Detect which cell encompasses the target text, then output its [X, Y] center coordinate. 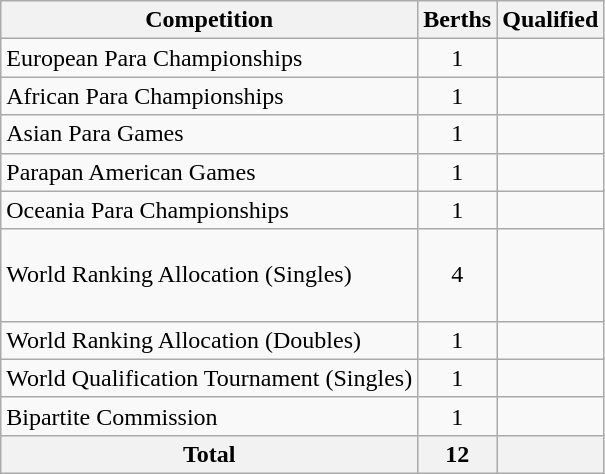
Qualified [550, 20]
Total [210, 454]
European Para Championships [210, 58]
Oceania Para Championships [210, 210]
4 [458, 275]
World Ranking Allocation (Doubles) [210, 340]
Competition [210, 20]
Bipartite Commission [210, 416]
World Ranking Allocation (Singles) [210, 275]
African Para Championships [210, 96]
World Qualification Tournament (Singles) [210, 378]
12 [458, 454]
Berths [458, 20]
Parapan American Games [210, 172]
Asian Para Games [210, 134]
